Output the (X, Y) coordinate of the center of the cell containing the given text.  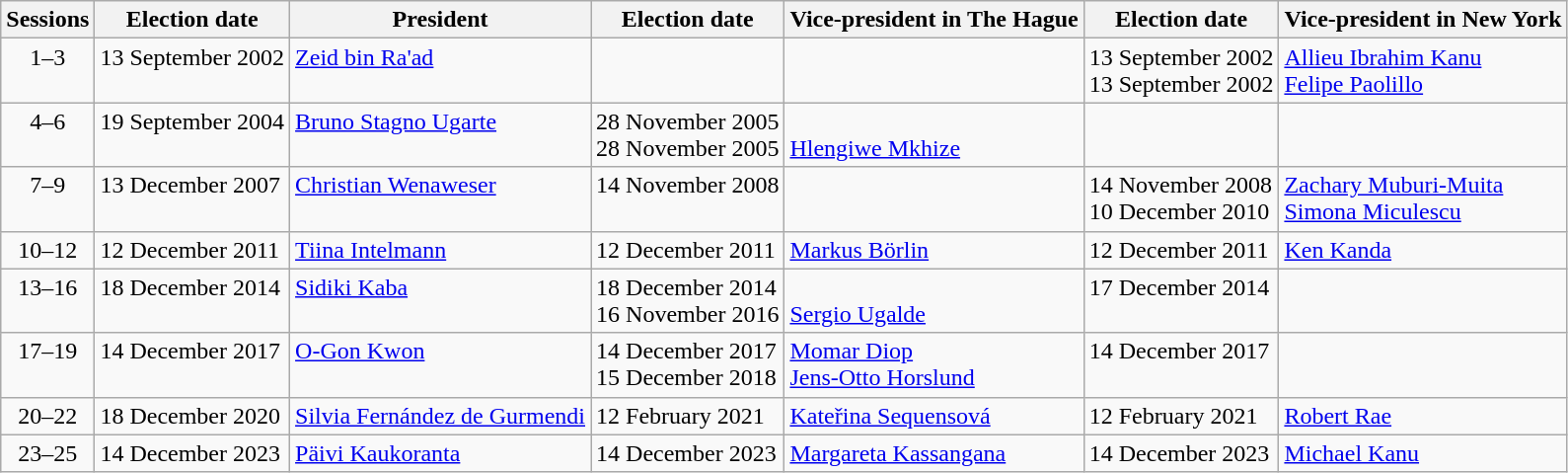
18 December 2014 (192, 300)
13–16 (47, 300)
Sessions (47, 20)
Hlengiwe Mkhize (933, 134)
Christian Wenaweser (440, 199)
14 December 201715 December 2018 (688, 365)
Sidiki Kaba (440, 300)
Robert Rae (1423, 416)
Kateřina Sequensová (933, 416)
4–6 (47, 134)
23–25 (47, 453)
20–22 (47, 416)
Silvia Fernández de Gurmendi (440, 416)
18 December 2020 (192, 416)
14 November 200810 December 2010 (1181, 199)
Päivi Kaukoranta (440, 453)
13 December 2007 (192, 199)
Michael Kanu (1423, 453)
Ken Kanda (1423, 250)
Margareta Kassangana (933, 453)
President (440, 20)
17 December 2014 (1181, 300)
28 November 200528 November 2005 (688, 134)
O-Gon Kwon (440, 365)
Zeid bin Ra'ad (440, 71)
1–3 (47, 71)
Vice-president in The Hague (933, 20)
13 September 200213 September 2002 (1181, 71)
7–9 (47, 199)
Sergio Ugalde (933, 300)
19 September 2004 (192, 134)
Momar Diop Jens-Otto Horslund (933, 365)
Vice-president in New York (1423, 20)
Zachary Muburi-Muita Simona Miculescu (1423, 199)
Tiina Intelmann (440, 250)
Markus Börlin (933, 250)
Bruno Stagno Ugarte (440, 134)
10–12 (47, 250)
18 December 201416 November 2016 (688, 300)
13 September 2002 (192, 71)
14 November 2008 (688, 199)
17–19 (47, 365)
Allieu Ibrahim Kanu Felipe Paolillo (1423, 71)
